Output the (x, y) coordinate of the center of the cell containing the given text.  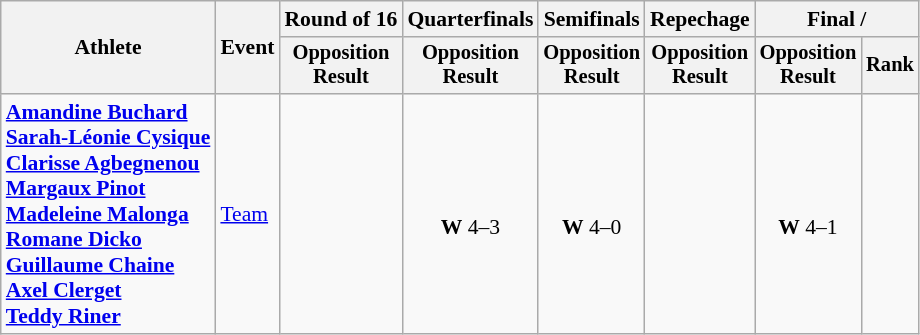
W 4–3 (470, 214)
Repechage (700, 19)
Semifinals (592, 19)
Round of 16 (340, 19)
Athlete (108, 48)
W 4–1 (808, 214)
Final / (837, 19)
W 4–0 (592, 214)
Team (247, 214)
Amandine BuchardSarah-Léonie CysiqueClarisse AgbegnenouMargaux PinotMadeleine MalongaRomane DickoGuillaume ChaineAxel ClergetTeddy Riner (108, 214)
Quarterfinals (470, 19)
Rank (890, 66)
Event (247, 48)
